Locate the cell with the specified text and output its (X, Y) center coordinate. 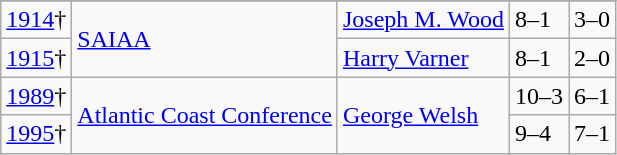
1989† (36, 96)
3–0 (592, 20)
10–3 (538, 96)
9–4 (538, 134)
Harry Varner (423, 58)
George Welsh (423, 115)
1914† (36, 20)
Atlantic Coast Conference (205, 115)
2–0 (592, 58)
7–1 (592, 134)
6–1 (592, 96)
1995† (36, 134)
1915† (36, 58)
SAIAA (205, 39)
Joseph M. Wood (423, 20)
